Detect which cell encompasses the target text, then output its (x, y) center coordinate. 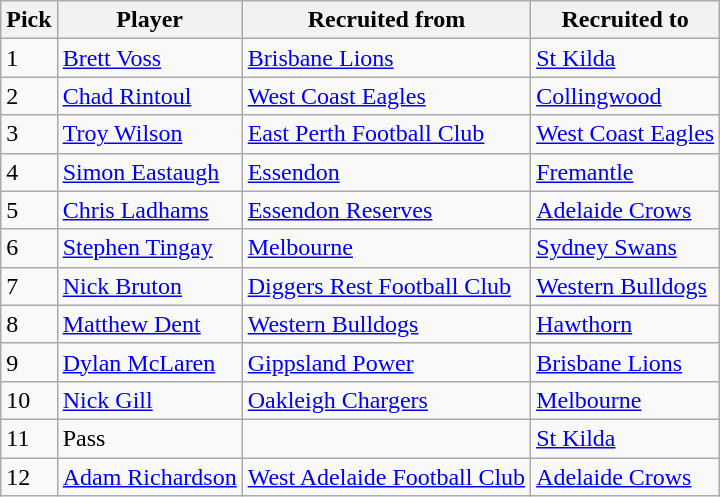
East Perth Football Club (386, 134)
3 (29, 134)
2 (29, 96)
Pick (29, 20)
5 (29, 210)
Nick Gill (150, 400)
Stephen Tingay (150, 248)
6 (29, 248)
Nick Bruton (150, 286)
West Adelaide Football Club (386, 477)
12 (29, 477)
10 (29, 400)
Adam Richardson (150, 477)
Gippsland Power (386, 362)
Essendon Reserves (386, 210)
Collingwood (626, 96)
1 (29, 58)
Essendon (386, 172)
Chad Rintoul (150, 96)
Sydney Swans (626, 248)
Diggers Rest Football Club (386, 286)
Fremantle (626, 172)
Oakleigh Chargers (386, 400)
4 (29, 172)
Simon Eastaugh (150, 172)
Matthew Dent (150, 324)
Troy Wilson (150, 134)
Recruited from (386, 20)
Dylan McLaren (150, 362)
Recruited to (626, 20)
9 (29, 362)
11 (29, 438)
Player (150, 20)
8 (29, 324)
Pass (150, 438)
Brett Voss (150, 58)
Chris Ladhams (150, 210)
7 (29, 286)
Hawthorn (626, 324)
